Provide the [X, Y] coordinate of the cell's center where the given text is located.  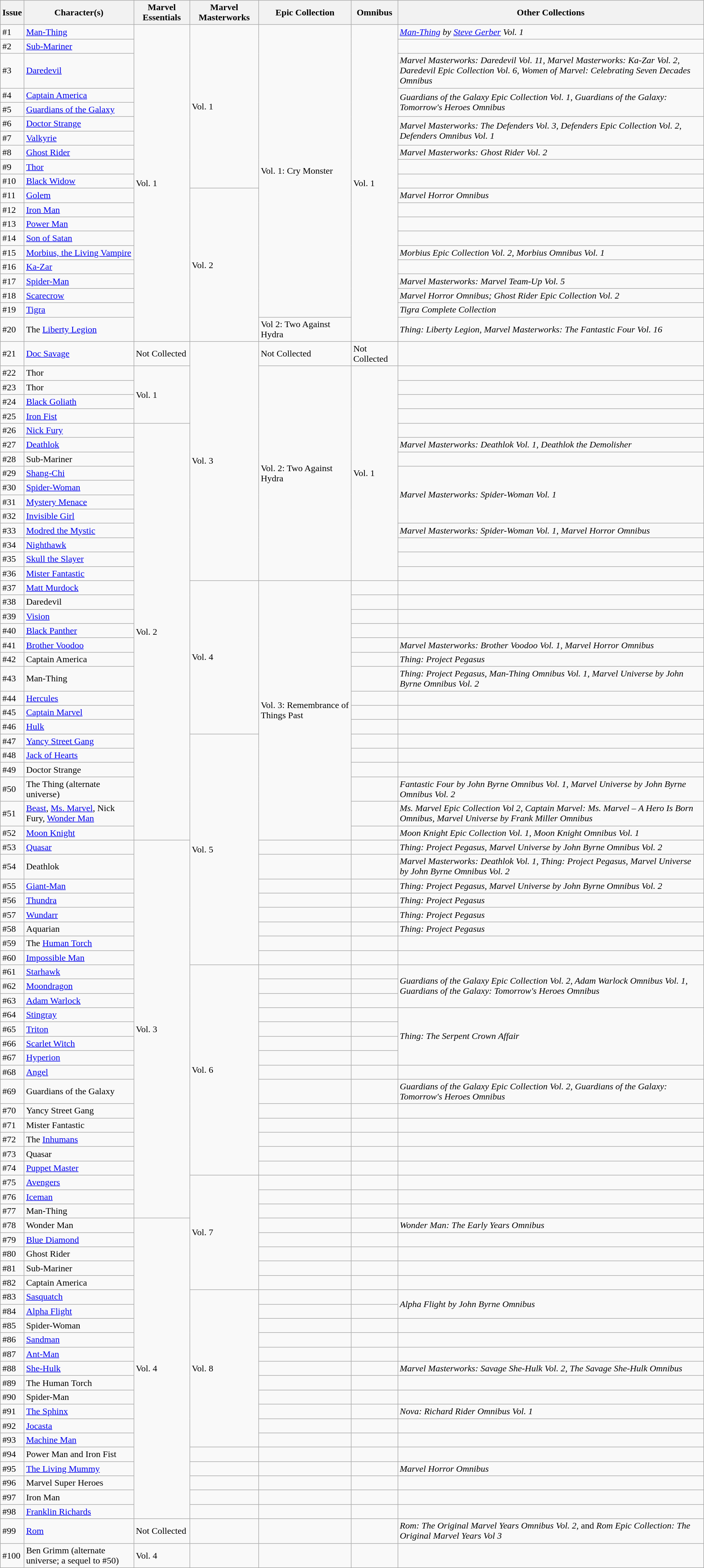
#37 [12, 588]
Guardians of the Galaxy Epic Collection Vol. 2, Guardians of the Galaxy: Tomorrow's Heroes Omnibus [551, 1091]
#57 [12, 914]
Matt Murdock [79, 588]
Rom: The Original Marvel Years Omnibus Vol. 2, and Rom Epic Collection: The Original Marvel Years Vol 3 [551, 1531]
Jocasta [79, 1425]
#68 [12, 1072]
The Living Mummy [79, 1469]
Epic Collection [305, 13]
Moon Knight [79, 833]
Vision [79, 616]
#70 [12, 1111]
#9 [12, 167]
#25 [12, 416]
Angel [79, 1072]
#34 [12, 545]
#53 [12, 847]
Hulk [79, 727]
Modred the Mystic [79, 531]
#58 [12, 929]
Impossible Man [79, 958]
#43 [12, 678]
Marvel Masterworks: The Defenders Vol. 3, Defenders Epic Collection Vol. 2, Defenders Omnibus Vol. 1 [551, 131]
#51 [12, 814]
Vol. 1: Cry Monster [305, 171]
#48 [12, 755]
#44 [12, 698]
#96 [12, 1483]
#81 [12, 1268]
Iceman [79, 1197]
#42 [12, 659]
#8 [12, 152]
Scarecrow [79, 296]
#87 [12, 1354]
#85 [12, 1325]
Thing: Liberty Legion, Marvel Masterworks: The Fantastic Four Vol. 16 [551, 329]
Morbius Epic Collection Vol. 2, Morbius Omnibus Vol. 1 [551, 253]
#83 [12, 1297]
#13 [12, 224]
#94 [12, 1454]
#67 [12, 1058]
Valkyrie [79, 138]
Vol. 5 [224, 849]
Alpha Flight [79, 1311]
Tigra Complete Collection [551, 310]
Marvel Masterworks: Savage She-Hulk Vol. 2, The Savage She-Hulk Omnibus [551, 1368]
Alpha Flight by John Byrne Omnibus [551, 1304]
#7 [12, 138]
Son of Satan [79, 238]
#36 [12, 573]
#75 [12, 1182]
Tigra [79, 310]
Thundra [79, 900]
#23 [12, 387]
#27 [12, 444]
#32 [12, 516]
#61 [12, 972]
#16 [12, 267]
#97 [12, 1497]
Aquarian [79, 929]
#73 [12, 1154]
#55 [12, 886]
Man-Thing by Steve Gerber Vol. 1 [551, 32]
Rom [79, 1531]
Guardians of the Galaxy Epic Collection Vol. 1, Guardians of the Galaxy: Tomorrow's Heroes Omnibus [551, 102]
The Inhumans [79, 1139]
Power Man [79, 224]
#28 [12, 459]
Shang-Chi [79, 473]
Vol. 3: Remembrance of Things Past [305, 710]
Starhawk [79, 972]
#46 [12, 727]
Vol. 7 [224, 1232]
#95 [12, 1469]
Black Widow [79, 181]
#12 [12, 209]
#24 [12, 402]
Avengers [79, 1182]
#89 [12, 1383]
Issue [12, 13]
#77 [12, 1211]
Marvel Masterworks: Ghost Rider Vol. 2 [551, 152]
Scarlet Witch [79, 1043]
Jack of Hearts [79, 755]
Ben Grimm (alternate universe; a sequel to #50) [79, 1555]
Marvel Horror Omnibus; Ghost Rider Epic Collection Vol. 2 [551, 296]
#54 [12, 866]
#2 [12, 46]
Wundarr [79, 914]
#38 [12, 602]
#22 [12, 373]
#29 [12, 473]
Marvel Essentials [162, 13]
#78 [12, 1225]
Nighthawk [79, 545]
#17 [12, 281]
Franklin Richards [79, 1512]
Vol. 2: Two Against Hydra [305, 473]
#21 [12, 353]
Wonder Man: The Early Years Omnibus [551, 1225]
Invisible Girl [79, 516]
#52 [12, 833]
Guardians of the Galaxy Epic Collection Vol. 2, Adam Warlock Omnibus Vol. 1, Guardians of the Galaxy: Tomorrow's Heroes Omnibus [551, 986]
#60 [12, 958]
Marvel Super Heroes [79, 1483]
Vol. 8 [224, 1369]
Stingray [79, 1015]
Machine Man [79, 1440]
#72 [12, 1139]
#49 [12, 770]
#5 [12, 109]
Black Panther [79, 631]
#15 [12, 253]
Ms. Marvel Epic Collection Vol 2, Captain Marvel: Ms. Marvel – A Hero Is Born Omnibus, Marvel Universe by Frank Miller Omnibus [551, 814]
The Liberty Legion [79, 329]
Hyperion [79, 1058]
Sasquatch [79, 1297]
Hercules [79, 698]
Black Goliath [79, 402]
#18 [12, 296]
#65 [12, 1029]
Puppet Master [79, 1168]
Character(s) [79, 13]
Ka-Zar [79, 267]
Ant-Man [79, 1354]
#11 [12, 195]
#86 [12, 1340]
#19 [12, 310]
#50 [12, 789]
Captain Marvel [79, 713]
Marvel Masterworks: Deathlok Vol. 1, Thing: Project Pegasus, Marvel Universe by John Byrne Omnibus Vol. 2 [551, 866]
#41 [12, 645]
#71 [12, 1125]
#91 [12, 1411]
#45 [12, 713]
Skull the Slayer [79, 559]
The Thing (alternate universe) [79, 789]
#62 [12, 986]
Mystery Menace [79, 502]
#92 [12, 1425]
#99 [12, 1531]
Iron Fist [79, 416]
#63 [12, 1001]
Brother Voodoo [79, 645]
#79 [12, 1240]
#20 [12, 329]
#14 [12, 238]
Marvel Masterworks: Deathlok Vol. 1, Deathlok the Demolisher [551, 444]
Doc Savage [79, 353]
#74 [12, 1168]
#100 [12, 1555]
Marvel Masterworks: Marvel Team-Up Vol. 5 [551, 281]
#98 [12, 1512]
#4 [12, 95]
#76 [12, 1197]
Nova: Richard Rider Omnibus Vol. 1 [551, 1411]
#84 [12, 1311]
#31 [12, 502]
#33 [12, 531]
Triton [79, 1029]
Sandman [79, 1340]
Vol. 6 [224, 1070]
Nick Fury [79, 430]
Blue Diamond [79, 1240]
Marvel Masterworks [224, 13]
#56 [12, 900]
#39 [12, 616]
#80 [12, 1254]
#26 [12, 430]
#93 [12, 1440]
Marvel Masterworks: Brother Voodoo Vol. 1, Marvel Horror Omnibus [551, 645]
Marvel Masterworks: Spider-Woman Vol. 1, Marvel Horror Omnibus [551, 531]
Adam Warlock [79, 1001]
#30 [12, 488]
Fantastic Four by John Byrne Omnibus Vol. 1, Marvel Universe by John Byrne Omnibus Vol. 2 [551, 789]
#88 [12, 1368]
#66 [12, 1043]
#40 [12, 631]
Vol 2: Two Against Hydra [305, 329]
Giant-Man [79, 886]
Golem [79, 195]
Thing: Project Pegasus, Man-Thing Omnibus Vol. 1, Marvel Universe by John Byrne Omnibus Vol. 2 [551, 678]
#59 [12, 943]
Omnibus [375, 13]
Moondragon [79, 986]
Thing: The Serpent Crown Affair [551, 1036]
#69 [12, 1091]
Other Collections [551, 13]
#90 [12, 1397]
#3 [12, 71]
#35 [12, 559]
#64 [12, 1015]
#47 [12, 741]
The Sphinx [79, 1411]
#82 [12, 1283]
Moon Knight Epic Collection Vol. 1, Moon Knight Omnibus Vol. 1 [551, 833]
Marvel Masterworks: Spider-Woman Vol. 1 [551, 495]
Power Man and Iron Fist [79, 1454]
#6 [12, 124]
#1 [12, 32]
Morbius, the Living Vampire [79, 253]
Beast, Ms. Marvel, Nick Fury, Wonder Man [79, 814]
#10 [12, 181]
She-Hulk [79, 1368]
Wonder Man [79, 1225]
